Scan for the cell matching the given text and deliver its [x, y] coordinate at center. 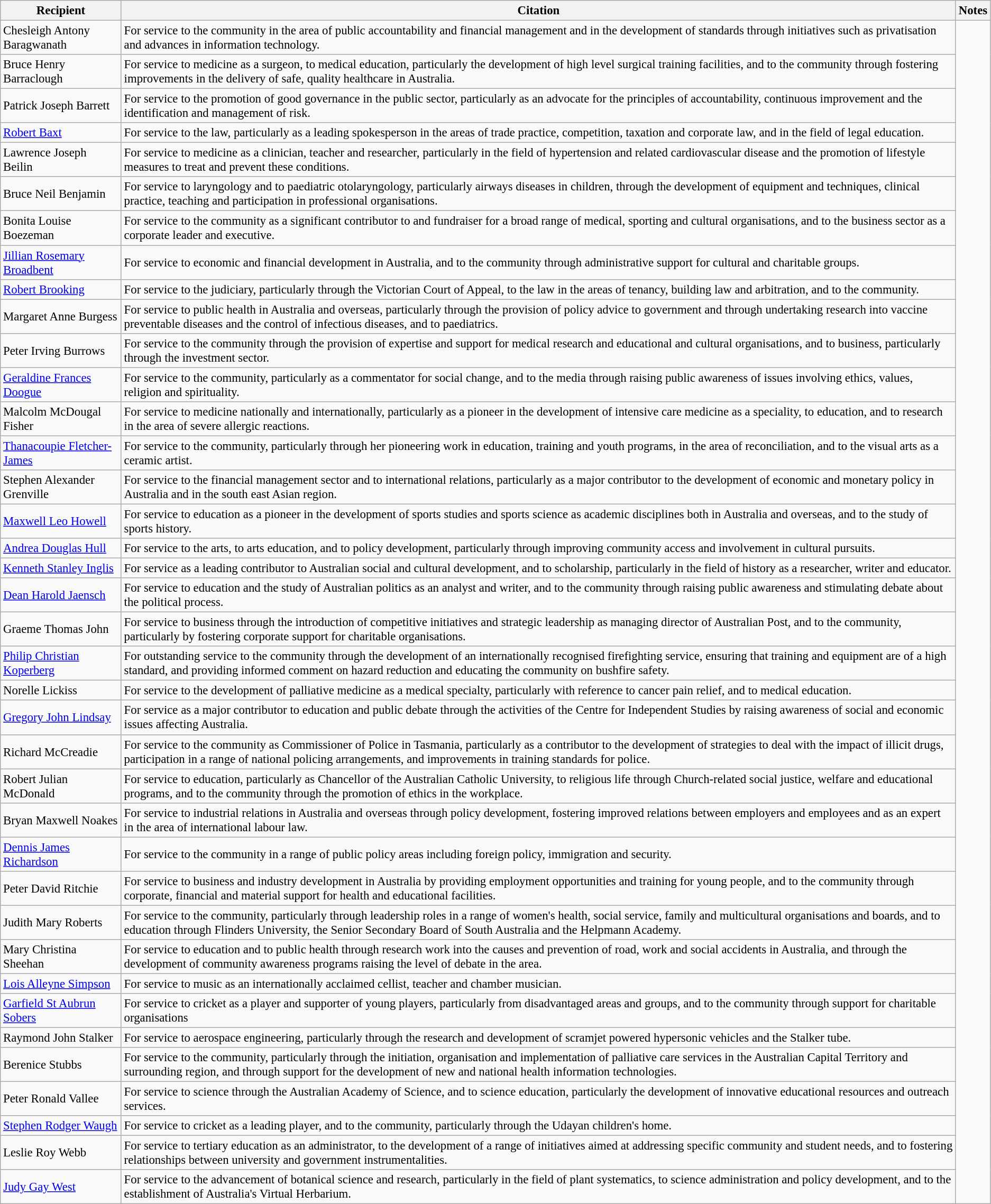
For service to cricket as a leading player, and to the community, particularly through the Udayan children's home. [538, 1126]
For service to the community in a range of public policy areas including foreign policy, immigration and security. [538, 854]
Bonita Louise Boezeman [61, 228]
Bruce Neil Benjamin [61, 194]
Robert Julian McDonald [61, 786]
Peter David Ritchie [61, 888]
Kenneth Stanley Inglis [61, 568]
Mary Christina Sheehan [61, 957]
Stephen Alexander Grenville [61, 488]
Dean Harold Jaensch [61, 595]
Stephen Rodger Waugh [61, 1126]
Graeme Thomas John [61, 629]
For service to aerospace engineering, particularly through the research and development of scramjet powered hypersonic vehicles and the Stalker tube. [538, 1038]
Chesleigh Antony Baragwanath [61, 38]
Raymond John Stalker [61, 1038]
Recipient [61, 11]
Dennis James Richardson [61, 854]
Bryan Maxwell Noakes [61, 820]
Patrick Joseph Barrett [61, 106]
Peter Ronald Vallee [61, 1099]
Leslie Roy Webb [61, 1153]
Richard McCreadie [61, 752]
Lois Alleyne Simpson [61, 984]
Robert Brooking [61, 289]
Margaret Anne Burgess [61, 316]
Robert Baxt [61, 133]
Geraldine Frances Doogue [61, 385]
Citation [538, 11]
Judith Mary Roberts [61, 922]
Lawrence Joseph Beilin [61, 160]
Judy Gay West [61, 1187]
Berenice Stubbs [61, 1065]
Philip Christian Koperberg [61, 663]
Thanacoupie Fletcher-James [61, 453]
Notes [973, 11]
Garfield St Aubrun Sobers [61, 1011]
Norelle Lickiss [61, 691]
Gregory John Lindsay [61, 718]
Peter Irving Burrows [61, 350]
Malcolm McDougal Fisher [61, 419]
Jillian Rosemary Broadbent [61, 262]
Bruce Henry Barraclough [61, 72]
For service to music as an internationally acclaimed cellist, teacher and chamber musician. [538, 984]
Maxwell Leo Howell [61, 521]
Andrea Douglas Hull [61, 548]
